Return (x, y) of the center of cell containing provided text 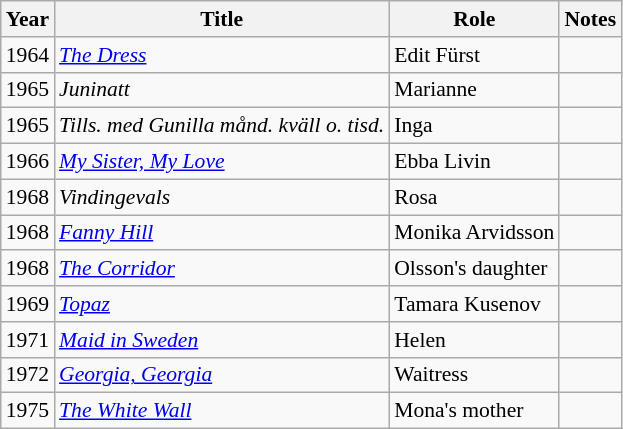
1971 (28, 340)
Monika Arvidsson (474, 233)
Topaz (222, 304)
Helen (474, 340)
Mona's mother (474, 411)
Marianne (474, 90)
1969 (28, 304)
Title (222, 19)
Rosa (474, 197)
The White Wall (222, 411)
1975 (28, 411)
The Dress (222, 55)
Year (28, 19)
Waitress (474, 375)
Maid in Sweden (222, 340)
Vindingevals (222, 197)
Juninatt (222, 90)
Olsson's daughter (474, 269)
1966 (28, 162)
Tamara Kusenov (474, 304)
Edit Fürst (474, 55)
1972 (28, 375)
Fanny Hill (222, 233)
My Sister, My Love (222, 162)
Role (474, 19)
Inga (474, 126)
Tills. med Gunilla månd. kväll o. tisd. (222, 126)
The Corridor (222, 269)
1964 (28, 55)
Ebba Livin (474, 162)
Georgia, Georgia (222, 375)
Notes (590, 19)
